For the text-containing cell, return its midpoint in [X, Y] coordinate format. 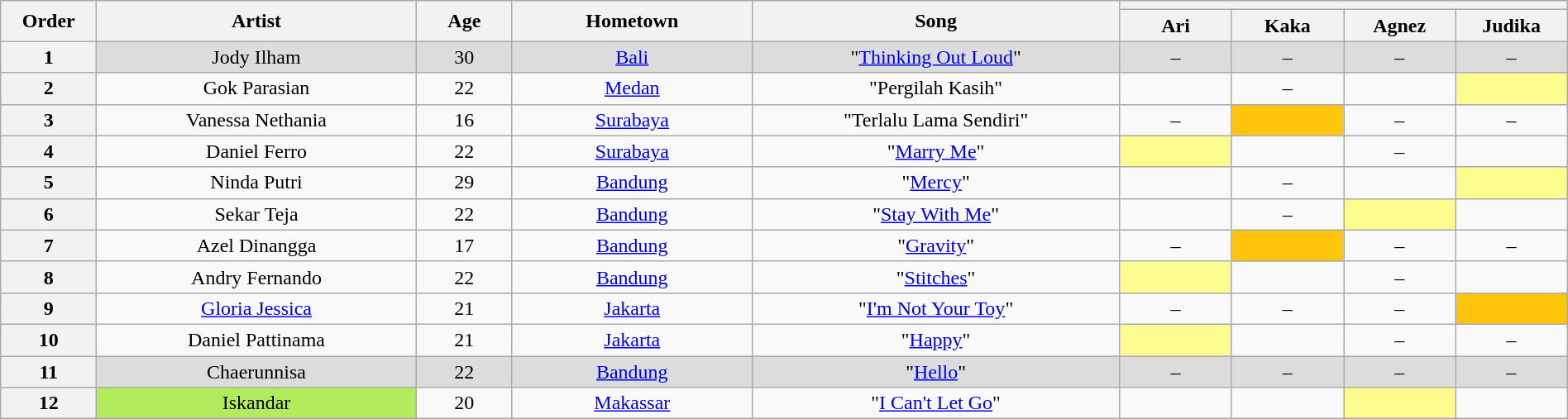
5 [49, 183]
Jody Ilham [256, 57]
Ari [1176, 26]
2 [49, 88]
Chaerunnisa [256, 371]
Medan [632, 88]
Age [464, 21]
"Stay With Me" [936, 214]
7 [49, 245]
17 [464, 245]
Andry Fernando [256, 277]
30 [464, 57]
"Marry Me" [936, 151]
6 [49, 214]
Daniel Ferro [256, 151]
"Terlalu Lama Sendiri" [936, 120]
12 [49, 403]
29 [464, 183]
Gloria Jessica [256, 308]
Artist [256, 21]
9 [49, 308]
"Thinking Out Loud" [936, 57]
Song [936, 21]
"Mercy" [936, 183]
Kaka [1287, 26]
"Happy" [936, 340]
"Pergilah Kasih" [936, 88]
8 [49, 277]
Ninda Putri [256, 183]
Order [49, 21]
1 [49, 57]
Vanessa Nethania [256, 120]
20 [464, 403]
Judika [1512, 26]
Sekar Teja [256, 214]
Hometown [632, 21]
16 [464, 120]
Iskandar [256, 403]
"Gravity" [936, 245]
Agnez [1399, 26]
Azel Dinangga [256, 245]
4 [49, 151]
"Stitches" [936, 277]
Makassar [632, 403]
11 [49, 371]
10 [49, 340]
3 [49, 120]
Bali [632, 57]
"I Can't Let Go" [936, 403]
Gok Parasian [256, 88]
"Hello" [936, 371]
"I'm Not Your Toy" [936, 308]
Daniel Pattinama [256, 340]
